Identify which cell holds the provided text, then report its (X, Y) central coordinate. 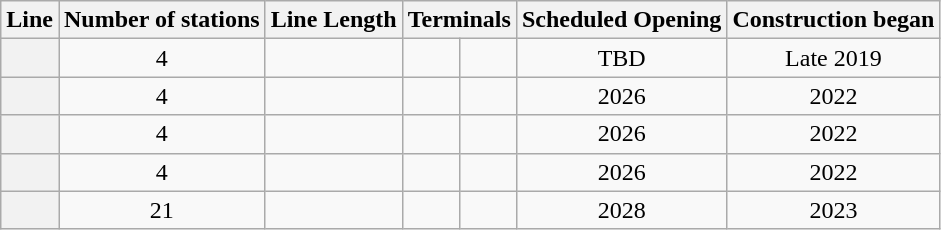
2023 (834, 210)
2028 (621, 210)
Line Length (334, 20)
Construction began (834, 20)
Late 2019 (834, 58)
Number of stations (162, 20)
TBD (621, 58)
Terminals (459, 20)
Line (30, 20)
Scheduled Opening (621, 20)
21 (162, 210)
